Output the (x, y) coordinate of the center of the cell containing the given text.  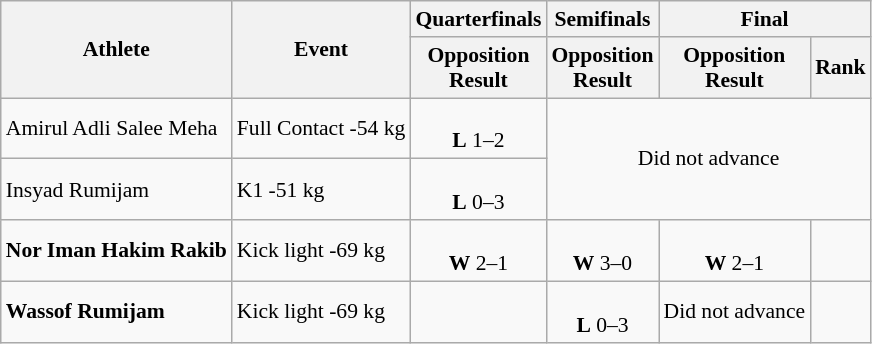
Amirul Adli Salee Meha (116, 128)
Wassof Rumijam (116, 312)
W 3–0 (602, 250)
Quarterfinals (478, 19)
Rank (840, 68)
Insyad Rumijam (116, 190)
Athlete (116, 50)
Semifinals (602, 19)
Nor Iman Hakim Rakib (116, 250)
Event (322, 50)
Full Contact -54 kg (322, 128)
Final (765, 19)
L 1–2 (478, 128)
K1 -51 kg (322, 190)
